Scan for the cell matching the given text and deliver its (x, y) coordinate at center. 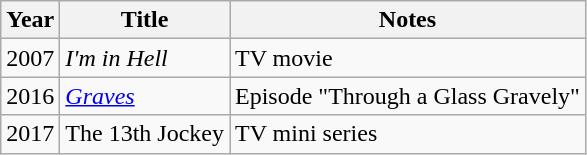
2016 (30, 96)
The 13th Jockey (145, 134)
2017 (30, 134)
2007 (30, 58)
Graves (145, 96)
TV mini series (408, 134)
Year (30, 20)
Notes (408, 20)
TV movie (408, 58)
Episode "Through a Glass Gravely" (408, 96)
I'm in Hell (145, 58)
Title (145, 20)
